Identify which cell holds the provided text, then report its (x, y) central coordinate. 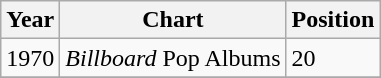
Chart (173, 20)
1970 (30, 58)
Position (333, 20)
Billboard Pop Albums (173, 58)
Year (30, 20)
20 (333, 58)
